Provide the [X, Y] coordinate of the cell's center where the given text is located.  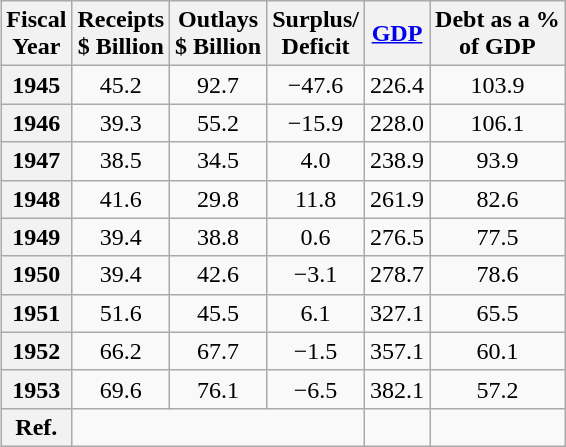
66.2 [121, 351]
92.7 [218, 85]
1951 [36, 313]
357.1 [396, 351]
34.5 [218, 161]
4.0 [316, 161]
238.9 [396, 161]
382.1 [396, 389]
45.2 [121, 85]
69.6 [121, 389]
1947 [36, 161]
60.1 [498, 351]
−47.6 [316, 85]
93.9 [498, 161]
38.8 [218, 237]
Surplus/Deficit [316, 34]
1948 [36, 199]
−15.9 [316, 123]
1949 [36, 237]
1945 [36, 85]
42.6 [218, 275]
FiscalYear [36, 34]
55.2 [218, 123]
1950 [36, 275]
41.6 [121, 199]
0.6 [316, 237]
106.1 [498, 123]
45.5 [218, 313]
261.9 [396, 199]
−6.5 [316, 389]
327.1 [396, 313]
1953 [36, 389]
65.5 [498, 313]
77.5 [498, 237]
29.8 [218, 199]
278.7 [396, 275]
1946 [36, 123]
67.7 [218, 351]
103.9 [498, 85]
Debt as a %of GDP [498, 34]
Ref. [36, 427]
−3.1 [316, 275]
Outlays $ Billion [218, 34]
78.6 [498, 275]
11.8 [316, 199]
51.6 [121, 313]
−1.5 [316, 351]
76.1 [218, 389]
82.6 [498, 199]
1952 [36, 351]
Receipts $ Billion [121, 34]
38.5 [121, 161]
228.0 [396, 123]
6.1 [316, 313]
276.5 [396, 237]
226.4 [396, 85]
57.2 [498, 389]
39.3 [121, 123]
GDP [396, 34]
